Extract the (x, y) coordinate from the center of the cell holding the provided text.  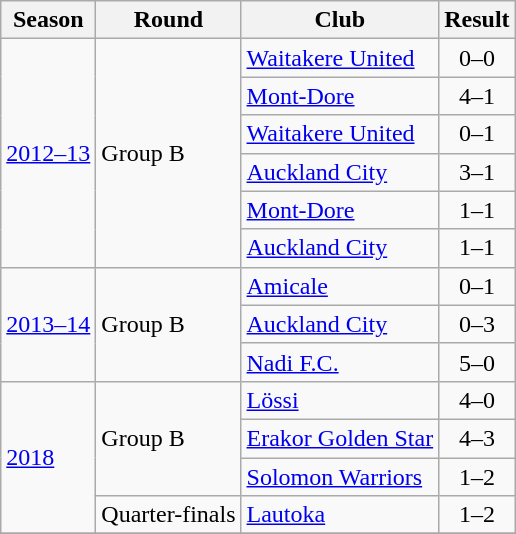
Season (48, 20)
3–1 (477, 172)
Result (477, 20)
Amicale (340, 286)
Quarter-finals (168, 515)
Club (340, 20)
Erakor Golden Star (340, 438)
2013–14 (48, 324)
Lössi (340, 400)
Solomon Warriors (340, 477)
4–1 (477, 96)
2012–13 (48, 153)
0–3 (477, 324)
5–0 (477, 362)
Lautoka (340, 515)
Nadi F.C. (340, 362)
Round (168, 20)
0–0 (477, 58)
4–0 (477, 400)
2018 (48, 457)
4–3 (477, 438)
